Scan for the cell matching the given text and deliver its [X, Y] coordinate at center. 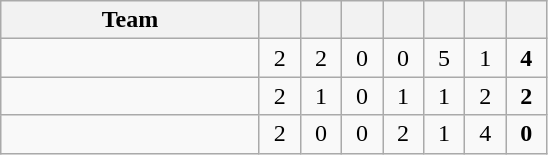
Team [130, 20]
5 [444, 58]
